Locate the cell with the specified text and output its [x, y] center coordinate. 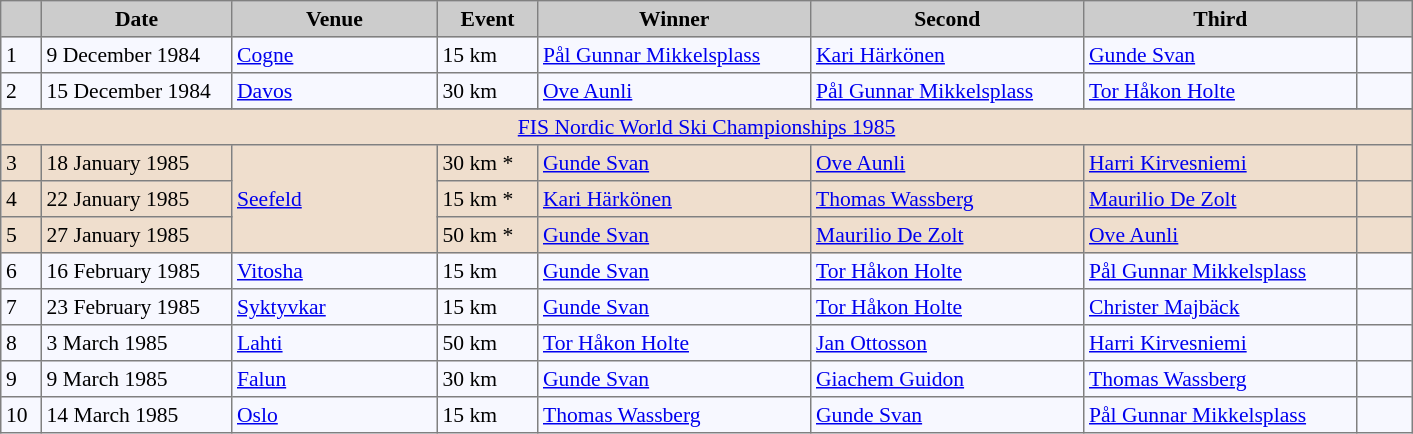
14 March 1985 [136, 415]
Seefeld [335, 199]
Winner [674, 19]
23 February 1985 [136, 307]
Second [948, 19]
9 March 1985 [136, 379]
15 km * [487, 199]
FIS Nordic World Ski Championships 1985 [707, 127]
9 December 1984 [136, 55]
15 December 1984 [136, 91]
3 March 1985 [136, 343]
Vitosha [335, 271]
9 [21, 379]
1 [21, 55]
50 km [487, 343]
Christer Majbäck [1220, 307]
4 [21, 199]
5 [21, 235]
Cogne [335, 55]
Giachem Guidon [948, 379]
Falun [335, 379]
7 [21, 307]
Davos [335, 91]
22 January 1985 [136, 199]
Date [136, 19]
30 km * [487, 163]
50 km * [487, 235]
Event [487, 19]
2 [21, 91]
8 [21, 343]
27 January 1985 [136, 235]
Syktyvkar [335, 307]
10 [21, 415]
6 [21, 271]
16 February 1985 [136, 271]
Third [1220, 19]
Venue [335, 19]
3 [21, 163]
Jan Ottosson [948, 343]
18 January 1985 [136, 163]
Lahti [335, 343]
Oslo [335, 415]
